Output the (X, Y) coordinate of the center of the cell containing the given text.  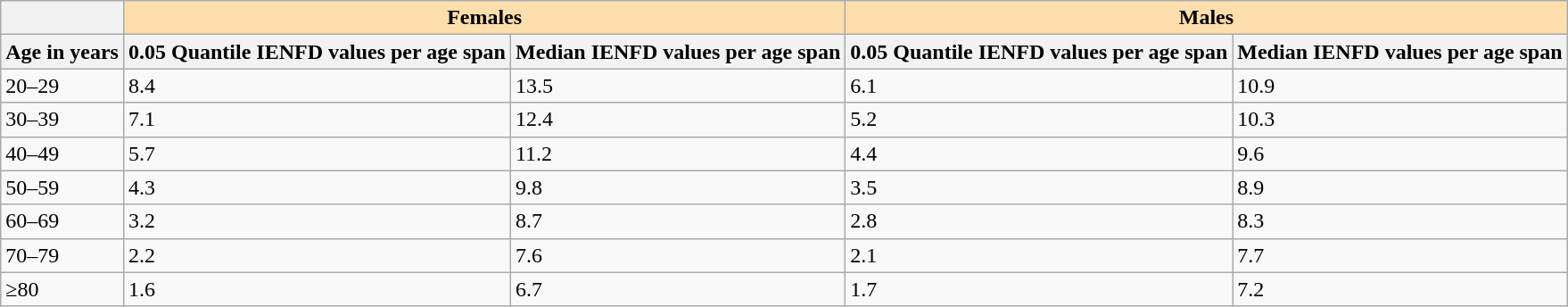
1.7 (1039, 289)
4.3 (317, 187)
50–59 (62, 187)
8.7 (678, 221)
2.8 (1039, 221)
Males (1206, 18)
40–49 (62, 153)
4.4 (1039, 153)
6.7 (678, 289)
7.1 (317, 120)
60–69 (62, 221)
Age in years (62, 52)
10.3 (1400, 120)
70–79 (62, 255)
5.7 (317, 153)
7.7 (1400, 255)
7.2 (1400, 289)
3.2 (317, 221)
7.6 (678, 255)
9.8 (678, 187)
5.2 (1039, 120)
30–39 (62, 120)
2.1 (1039, 255)
20–29 (62, 86)
1.6 (317, 289)
8.3 (1400, 221)
2.2 (317, 255)
6.1 (1039, 86)
Females (483, 18)
12.4 (678, 120)
13.5 (678, 86)
3.5 (1039, 187)
11.2 (678, 153)
10.9 (1400, 86)
9.6 (1400, 153)
8.4 (317, 86)
8.9 (1400, 187)
≥80 (62, 289)
